Provide the [X, Y] coordinate of the cell's center where the given text is located.  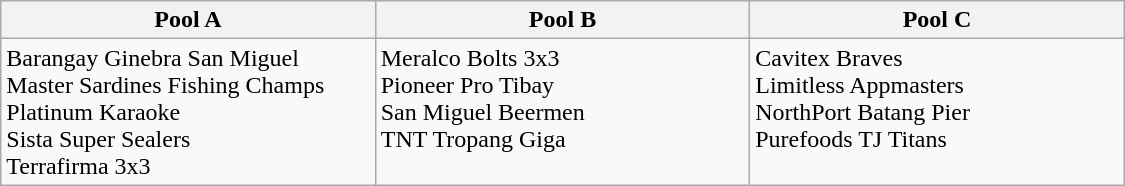
Meralco Bolts 3x3 Pioneer Pro Tibay San Miguel Beermen TNT Tropang Giga [562, 112]
Pool B [562, 20]
Cavitex Braves Limitless Appmasters NorthPort Batang Pier Purefoods TJ Titans [938, 112]
Pool C [938, 20]
Barangay Ginebra San Miguel Master Sardines Fishing Champs Platinum Karaoke Sista Super Sealers Terrafirma 3x3 [188, 112]
Pool A [188, 20]
